Return the [x, y] coordinate for the center point of the cell that contains the specified text.  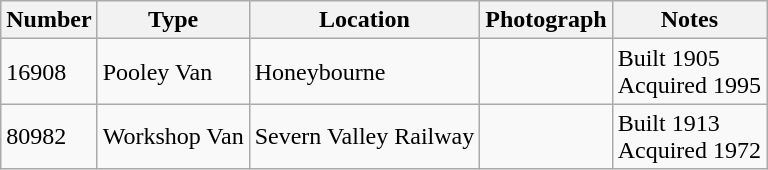
Severn Valley Railway [364, 136]
16908 [49, 72]
Location [364, 20]
Honeybourne [364, 72]
Type [173, 20]
Notes [689, 20]
Workshop Van [173, 136]
Built 1913Acquired 1972 [689, 136]
Built 1905Acquired 1995 [689, 72]
Photograph [546, 20]
Number [49, 20]
Pooley Van [173, 72]
80982 [49, 136]
